Extract the [x, y] coordinate from the center of the cell holding the provided text.  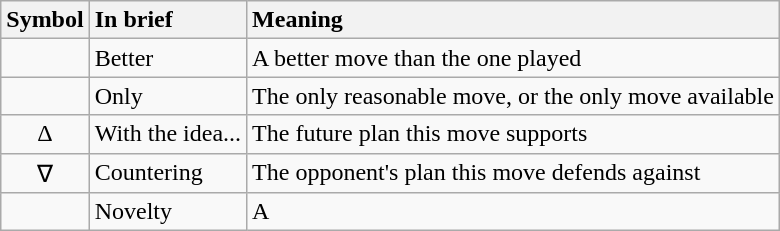
Symbol [45, 20]
With the idea... [168, 134]
In brief [168, 20]
A [514, 212]
Novelty [168, 212]
Δ [45, 134]
The future plan this move supports [514, 134]
The opponent's plan this move defends against [514, 173]
The only reasonable move, or the only move available [514, 96]
Meaning [514, 20]
A better move than the one played [514, 58]
Only [168, 96]
Countering [168, 173]
Better [168, 58]
∇ [45, 173]
